Return [X, Y] of the center of cell containing provided text 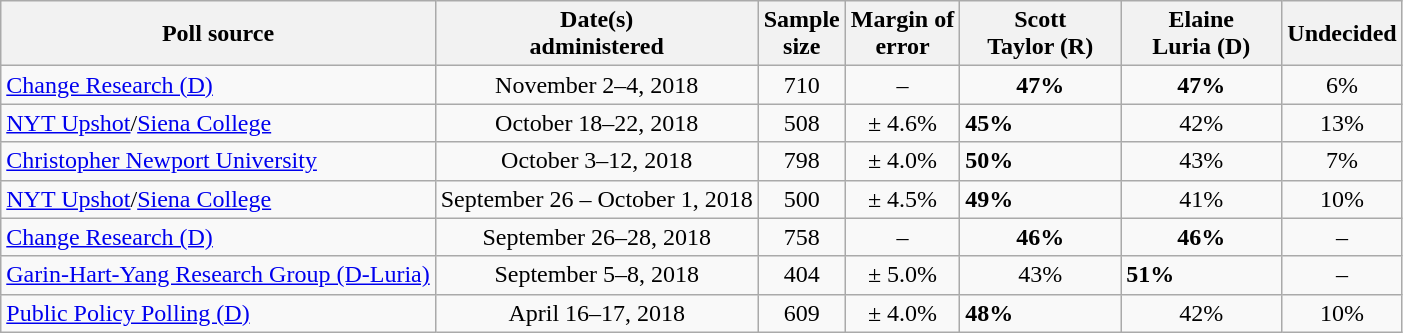
508 [802, 123]
April 16–17, 2018 [596, 313]
ElaineLuria (D) [1202, 34]
48% [1040, 313]
Garin-Hart-Yang Research Group (D-Luria) [218, 275]
Christopher Newport University [218, 161]
609 [802, 313]
758 [802, 237]
49% [1040, 199]
September 5–8, 2018 [596, 275]
Date(s)administered [596, 34]
September 26–28, 2018 [596, 237]
± 4.5% [902, 199]
41% [1202, 199]
45% [1040, 123]
500 [802, 199]
October 18–22, 2018 [596, 123]
798 [802, 161]
± 4.6% [902, 123]
October 3–12, 2018 [596, 161]
ScottTaylor (R) [1040, 34]
710 [802, 85]
Undecided [1342, 34]
50% [1040, 161]
404 [802, 275]
6% [1342, 85]
November 2–4, 2018 [596, 85]
Public Policy Polling (D) [218, 313]
September 26 – October 1, 2018 [596, 199]
± 5.0% [902, 275]
Samplesize [802, 34]
Margin oferror [902, 34]
13% [1342, 123]
7% [1342, 161]
Poll source [218, 34]
51% [1202, 275]
